Return (X, Y) of the center of cell containing provided text 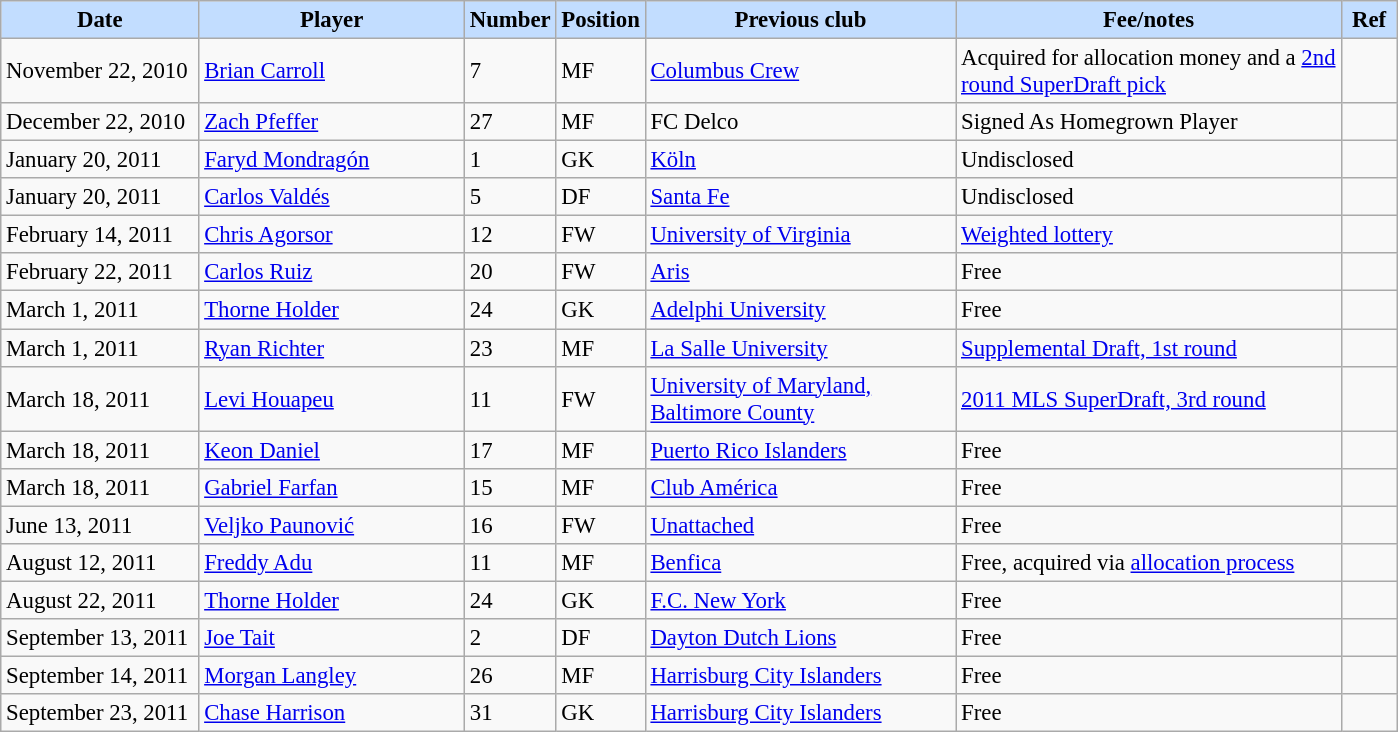
31 (510, 713)
20 (510, 273)
5 (510, 197)
Aris (800, 273)
Ref (1369, 20)
November 22, 2010 (100, 72)
12 (510, 235)
2011 MLS SuperDraft, 3rd round (1149, 398)
27 (510, 122)
Freddy Adu (332, 563)
June 13, 2011 (100, 525)
Club América (800, 487)
Benfica (800, 563)
Faryd Mondragón (332, 160)
Acquired for allocation money and a 2nd round SuperDraft pick (1149, 72)
Date (100, 20)
Previous club (800, 20)
Weighted lottery (1149, 235)
Dayton Dutch Lions (800, 638)
Levi Houapeu (332, 398)
September 23, 2011 (100, 713)
September 13, 2011 (100, 638)
University of Virginia (800, 235)
Chase Harrison (332, 713)
February 14, 2011 (100, 235)
August 22, 2011 (100, 600)
Player (332, 20)
Morgan Langley (332, 675)
December 22, 2010 (100, 122)
Signed As Homegrown Player (1149, 122)
Puerto Rico Islanders (800, 450)
Unattached (800, 525)
26 (510, 675)
17 (510, 450)
2 (510, 638)
Adelphi University (800, 310)
Chris Agorsor (332, 235)
7 (510, 72)
Brian Carroll (332, 72)
Position (600, 20)
University of Maryland, Baltimore County (800, 398)
FC Delco (800, 122)
September 14, 2011 (100, 675)
Fee/notes (1149, 20)
Supplemental Draft, 1st round (1149, 348)
Köln (800, 160)
Joe Tait (332, 638)
Number (510, 20)
Free, acquired via allocation process (1149, 563)
23 (510, 348)
Veljko Paunović (332, 525)
Carlos Ruiz (332, 273)
August 12, 2011 (100, 563)
February 22, 2011 (100, 273)
15 (510, 487)
Ryan Richter (332, 348)
1 (510, 160)
16 (510, 525)
Santa Fe (800, 197)
Gabriel Farfan (332, 487)
Zach Pfeffer (332, 122)
La Salle University (800, 348)
Columbus Crew (800, 72)
Carlos Valdés (332, 197)
Keon Daniel (332, 450)
F.C. New York (800, 600)
